Provide the [X, Y] coordinate of the cell's center where the given text is located.  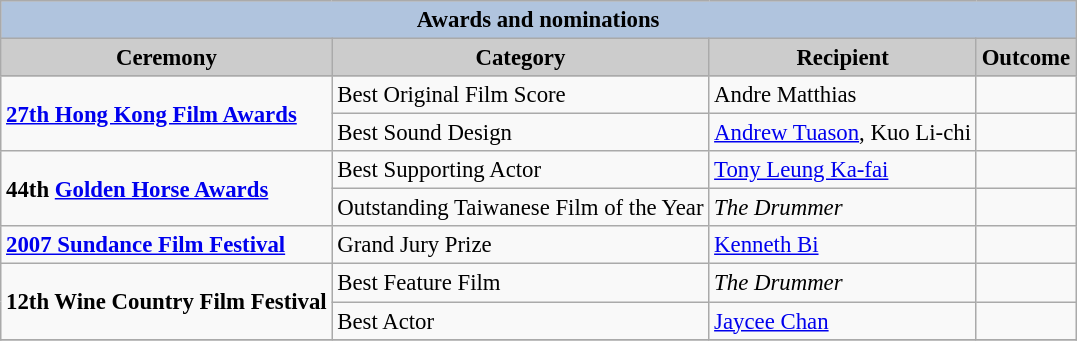
Best Original Film Score [520, 95]
Kenneth Bi [843, 245]
Recipient [843, 58]
44th Golden Horse Awards [166, 188]
Best Actor [520, 321]
Best Supporting Actor [520, 170]
Andre Matthias [843, 95]
27th Hong Kong Film Awards [166, 114]
Best Sound Design [520, 133]
Outstanding Taiwanese Film of the Year [520, 208]
Tony Leung Ka-fai [843, 170]
Grand Jury Prize [520, 245]
Andrew Tuason, Kuo Li-chi [843, 133]
Awards and nominations [538, 20]
12th Wine Country Film Festival [166, 302]
Category [520, 58]
Best Feature Film [520, 283]
Jaycee Chan [843, 321]
Outcome [1026, 58]
2007 Sundance Film Festival [166, 245]
Ceremony [166, 58]
